Return [x, y] of the center of cell containing provided text 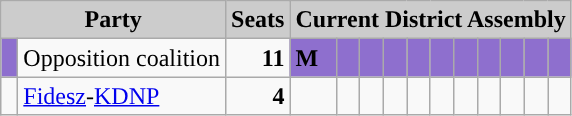
Current District Assembly [430, 20]
Opposition coalition [122, 58]
Fidesz-KDNP [122, 96]
Party [114, 20]
11 [258, 58]
4 [258, 96]
Seats [258, 20]
M [313, 58]
